Search for the cell housing the specified text and yield its (X, Y) center coordinate. 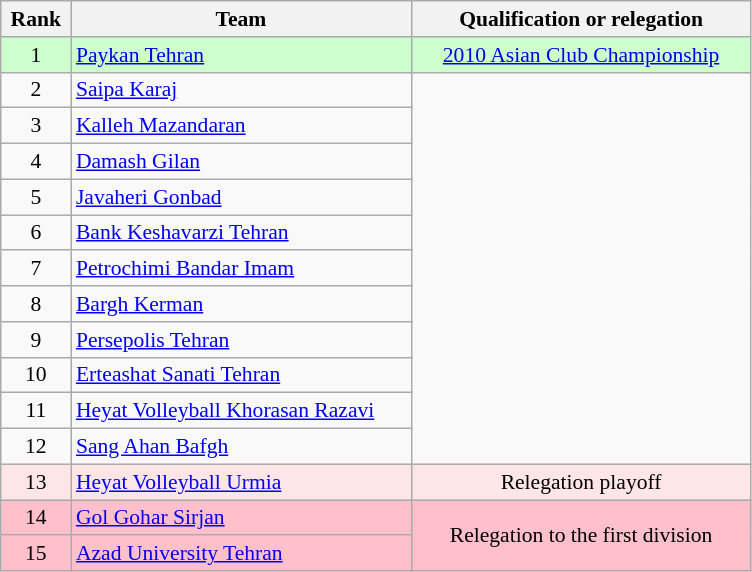
Gol Gohar Sirjan (241, 518)
Bank Keshavarzi Tehran (241, 233)
11 (36, 411)
Relegation playoff (581, 482)
2 (36, 90)
Kalleh Mazandaran (241, 126)
Damash Gilan (241, 162)
Bargh Kerman (241, 304)
Erteashat Sanati Tehran (241, 375)
10 (36, 375)
15 (36, 554)
Sang Ahan Bafgh (241, 447)
Rank (36, 19)
Qualification or relegation (581, 19)
12 (36, 447)
Azad University Tehran (241, 554)
Saipa Karaj (241, 90)
9 (36, 340)
13 (36, 482)
Javaheri Gonbad (241, 197)
Heyat Volleyball Khorasan Razavi (241, 411)
Persepolis Tehran (241, 340)
4 (36, 162)
5 (36, 197)
7 (36, 269)
3 (36, 126)
Paykan Tehran (241, 55)
6 (36, 233)
14 (36, 518)
2010 Asian Club Championship (581, 55)
Team (241, 19)
Relegation to the first division (581, 536)
8 (36, 304)
1 (36, 55)
Heyat Volleyball Urmia (241, 482)
Petrochimi Bandar Imam (241, 269)
